From the cell containing the given text, extract its center point as (x, y) coordinate. 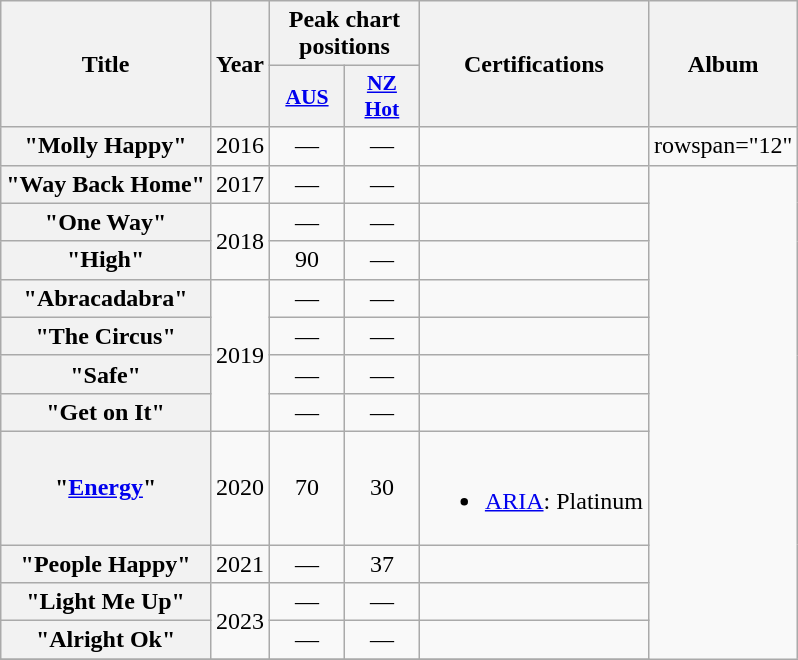
"Safe" (106, 374)
"People Happy" (106, 563)
rowspan="12" (723, 146)
30 (382, 488)
AUS (308, 96)
"Energy" (106, 488)
"Way Back Home" (106, 184)
2019 (240, 355)
2023 (240, 621)
90 (308, 260)
"Molly Happy" (106, 146)
NZHot (382, 96)
"One Way" (106, 222)
"High" (106, 260)
"Get on It" (106, 412)
Album (723, 64)
Peak chart positions (345, 34)
2016 (240, 146)
70 (308, 488)
"Abracadabra" (106, 298)
"The Circus" (106, 336)
2021 (240, 563)
Year (240, 64)
Title (106, 64)
2018 (240, 241)
Certifications (534, 64)
"Light Me Up" (106, 602)
2020 (240, 488)
37 (382, 563)
2017 (240, 184)
"Alright Ok" (106, 640)
ARIA: Platinum (534, 488)
